Provide the [x, y] coordinate of the cell's center where the given text is located.  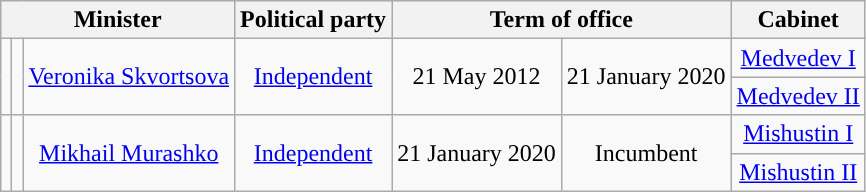
Mishustin II [798, 172]
Political party [314, 20]
Minister [118, 20]
Mishustin I [798, 134]
Medvedev I [798, 58]
Veronika Skvortsova [129, 77]
Medvedev II [798, 96]
Mikhail Murashko [129, 153]
Incumbent [646, 153]
21 May 2012 [477, 77]
Cabinet [798, 20]
Term of office [562, 20]
